Scan for the cell matching the given text and deliver its [x, y] coordinate at center. 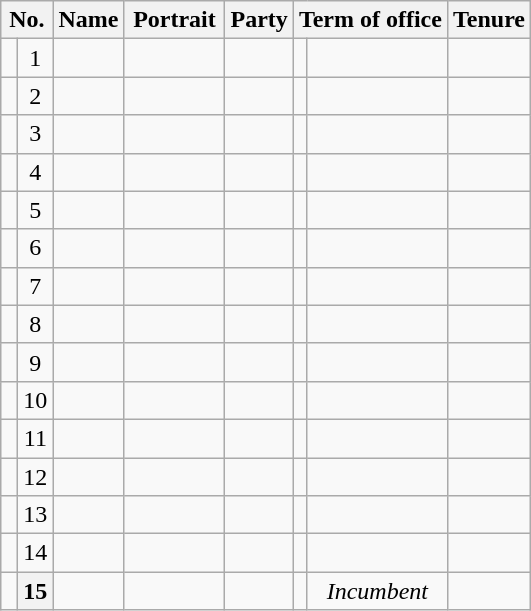
11 [36, 438]
4 [36, 172]
No. [27, 20]
Incumbent [377, 591]
5 [36, 210]
6 [36, 248]
13 [36, 515]
Party [259, 20]
7 [36, 286]
3 [36, 134]
Name [88, 20]
1 [36, 58]
10 [36, 400]
Portrait [174, 20]
9 [36, 362]
15 [36, 591]
Term of office [370, 20]
12 [36, 477]
2 [36, 96]
Tenure [488, 20]
8 [36, 324]
14 [36, 553]
